Capture the cell that displays the provided text and extract its [x, y] central coordinate. 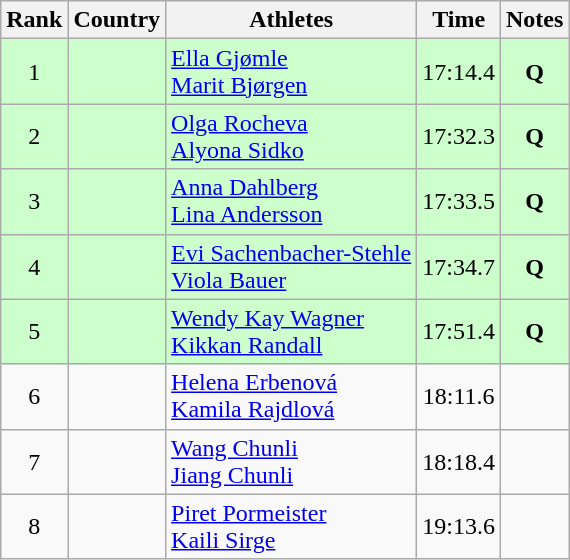
Piret Pormeister Kaili Sirge [292, 526]
18:18.4 [459, 462]
Wendy Kay Wagner Kikkan Randall [292, 332]
17:51.4 [459, 332]
Evi Sachenbacher-Stehle Viola Bauer [292, 266]
17:34.7 [459, 266]
1 [34, 72]
Athletes [292, 20]
Notes [534, 20]
Rank [34, 20]
4 [34, 266]
17:14.4 [459, 72]
Country [117, 20]
5 [34, 332]
Helena Erbenová Kamila Rajdlová [292, 396]
2 [34, 136]
Time [459, 20]
18:11.6 [459, 396]
Ella Gjømle Marit Bjørgen [292, 72]
7 [34, 462]
Anna Dahlberg Lina Andersson [292, 202]
19:13.6 [459, 526]
Olga Rocheva Alyona Sidko [292, 136]
8 [34, 526]
17:33.5 [459, 202]
17:32.3 [459, 136]
Wang Chunli Jiang Chunli [292, 462]
6 [34, 396]
3 [34, 202]
